For the text-containing cell, return its midpoint in [x, y] coordinate format. 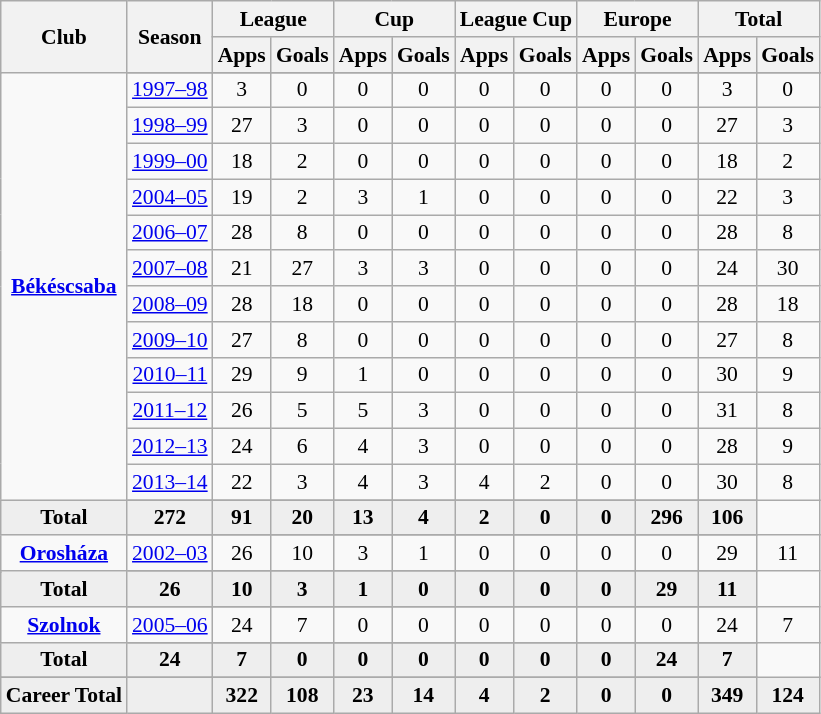
2013–14 [170, 482]
91 [242, 518]
13 [363, 518]
League [274, 19]
2012–13 [170, 447]
Europe [638, 19]
Békéscsaba [64, 286]
Cup [394, 19]
Orosháza [64, 554]
2004–05 [170, 197]
31 [727, 411]
2008–09 [170, 304]
2010–11 [170, 375]
2005–06 [170, 625]
19 [242, 197]
108 [302, 696]
Szolnok [64, 625]
20 [302, 518]
14 [424, 696]
2011–12 [170, 411]
322 [242, 696]
296 [666, 518]
2009–10 [170, 340]
124 [788, 696]
21 [242, 269]
1999–00 [170, 162]
106 [727, 518]
2006–07 [170, 233]
349 [727, 696]
2007–08 [170, 269]
1997–98 [170, 90]
23 [363, 696]
League Cup [516, 19]
1998–99 [170, 126]
272 [170, 518]
2002–03 [170, 554]
Club [64, 36]
Career Total [64, 696]
Season [170, 36]
6 [302, 447]
